Extract the [X, Y] coordinate from the center of the cell holding the provided text.  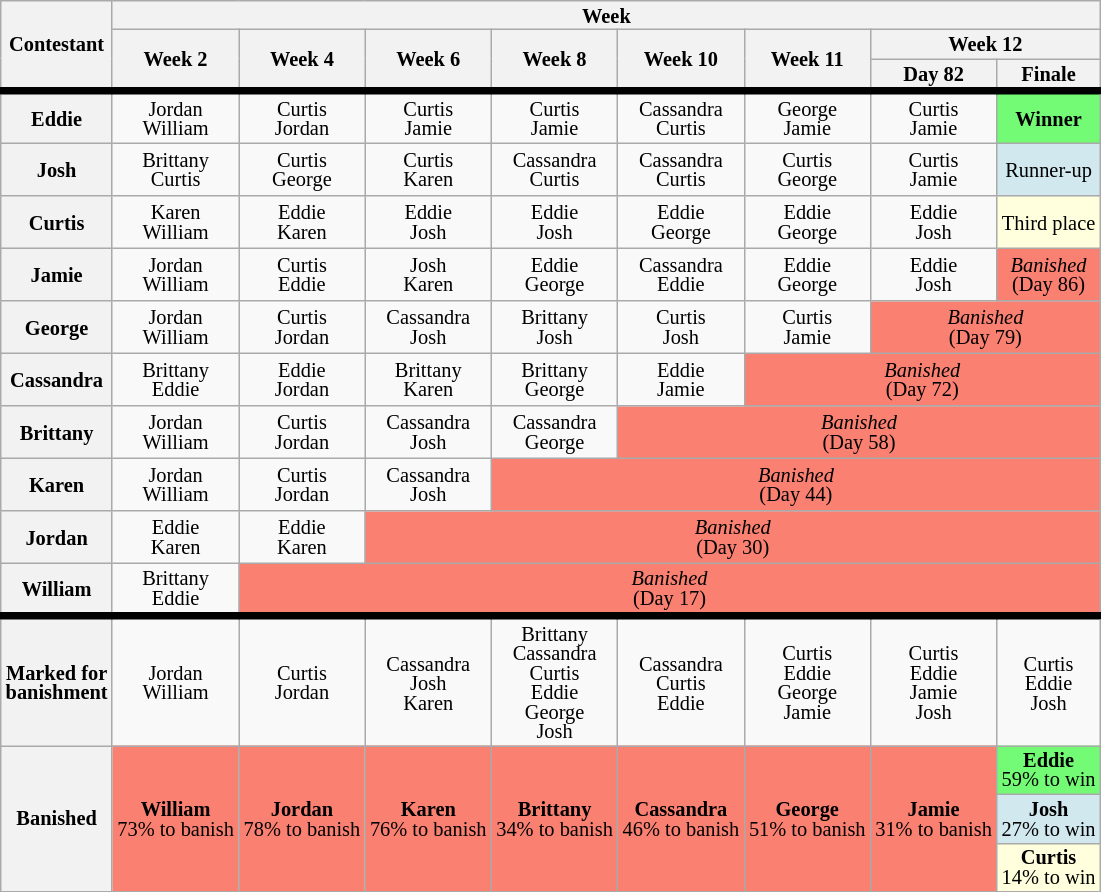
EddieJordan [302, 379]
Banished(Day 17) [670, 589]
BrittanyCurtis [175, 169]
Banished(Day 44) [796, 484]
CurtisEddieJamieJosh [933, 681]
CassandraJoshKaren [428, 681]
Banished(Day 72) [922, 379]
Week 6 [428, 60]
William73% to banish [175, 818]
Marked forbanishment [57, 681]
William [57, 589]
Karen76% to banish [428, 818]
Jordan78% to banish [302, 818]
Eddie [57, 117]
Karen [57, 484]
Jamie31% to banish [933, 818]
Curtis [57, 222]
CassandraCurtisEddie [681, 681]
Banished [57, 818]
BrittanyJosh [554, 327]
Banished(Day 30) [732, 537]
Jordan [57, 537]
Third place [1049, 222]
Banished(Day 86) [1049, 274]
CurtisEddie [302, 274]
Cassandra [57, 379]
Winner [1049, 117]
Brittany34% to banish [554, 818]
BrittanyGeorge [554, 379]
CassandraEddie [681, 274]
Eddie59% to win [1049, 770]
George51% to banish [807, 818]
Week 2 [175, 60]
CurtisKaren [428, 169]
CassandraGeorge [554, 432]
Jamie [57, 274]
BrittanyCassandraCurtisEddieGeorgeJosh [554, 681]
Week 4 [302, 60]
Week 10 [681, 60]
Banished(Day 79) [985, 327]
Runner-up [1049, 169]
EddieJamie [681, 379]
Curtis14% to win [1049, 868]
Week 12 [985, 44]
CurtisEddieJosh [1049, 681]
Day 82 [933, 75]
Week 11 [807, 60]
Contestant [57, 45]
GeorgeJamie [807, 117]
Cassandra46% to banish [681, 818]
Josh [57, 169]
BrittanyKaren [428, 379]
Brittany [57, 432]
CurtisEddieGeorgeJamie [807, 681]
Josh27% to win [1049, 818]
Week 8 [554, 60]
George [57, 327]
Banished(Day 58) [860, 432]
JoshKaren [428, 274]
KarenWilliam [175, 222]
CurtisJosh [681, 327]
Finale [1049, 75]
Week [606, 14]
